Detect which cell encompasses the target text, then output its (x, y) center coordinate. 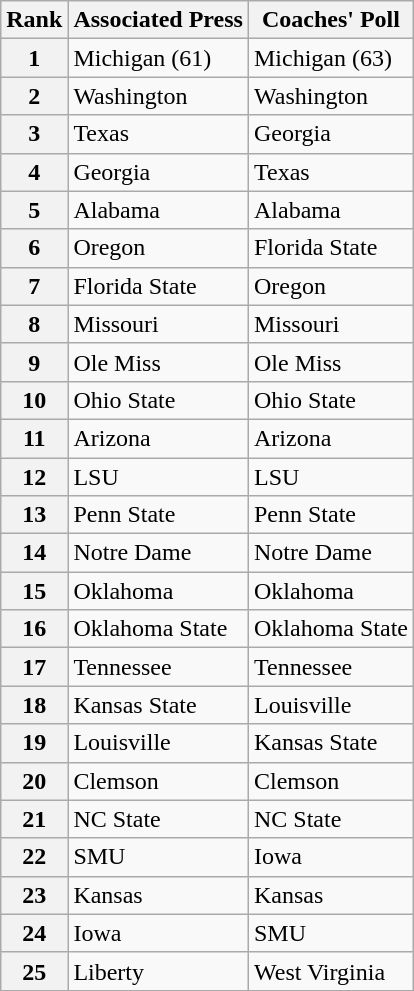
23 (34, 895)
West Virginia (330, 971)
10 (34, 400)
14 (34, 553)
3 (34, 134)
2 (34, 96)
6 (34, 248)
21 (34, 819)
5 (34, 210)
4 (34, 172)
25 (34, 971)
9 (34, 362)
12 (34, 477)
20 (34, 781)
22 (34, 857)
Michigan (61) (158, 58)
Rank (34, 20)
1 (34, 58)
Coaches' Poll (330, 20)
16 (34, 629)
8 (34, 324)
11 (34, 438)
17 (34, 667)
15 (34, 591)
Michigan (63) (330, 58)
7 (34, 286)
24 (34, 933)
13 (34, 515)
18 (34, 705)
19 (34, 743)
Associated Press (158, 20)
Liberty (158, 971)
